From the cell containing the given text, extract its center point as [x, y] coordinate. 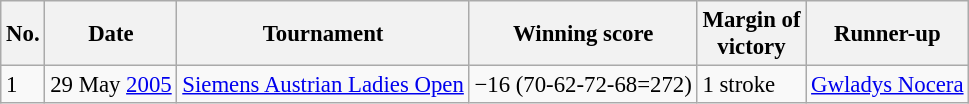
1 [23, 85]
Winning score [583, 34]
No. [23, 34]
Margin ofvictory [752, 34]
Gwladys Nocera [888, 85]
Runner-up [888, 34]
Siemens Austrian Ladies Open [323, 85]
Tournament [323, 34]
Date [111, 34]
−16 (70-62-72-68=272) [583, 85]
1 stroke [752, 85]
29 May 2005 [111, 85]
